Search for the cell housing the specified text and yield its [x, y] center coordinate. 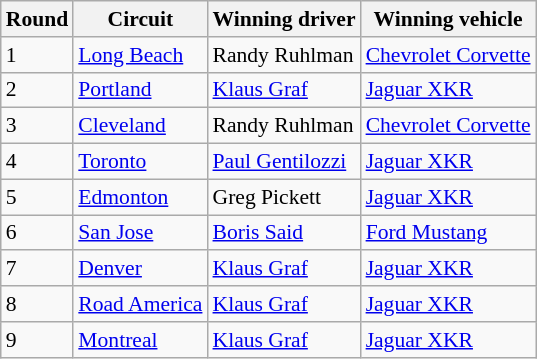
Denver [140, 269]
Round [38, 19]
Ford Mustang [448, 233]
Road America [140, 304]
Cleveland [140, 126]
9 [38, 340]
1 [38, 55]
7 [38, 269]
Long Beach [140, 55]
Paul Gentilozzi [284, 162]
4 [38, 162]
8 [38, 304]
Montreal [140, 340]
Winning driver [284, 19]
Edmonton [140, 197]
Portland [140, 90]
Circuit [140, 19]
6 [38, 233]
Greg Pickett [284, 197]
2 [38, 90]
Winning vehicle [448, 19]
San Jose [140, 233]
Toronto [140, 162]
5 [38, 197]
Boris Said [284, 233]
3 [38, 126]
